Provide the [x, y] coordinate of the cell's center where the given text is located.  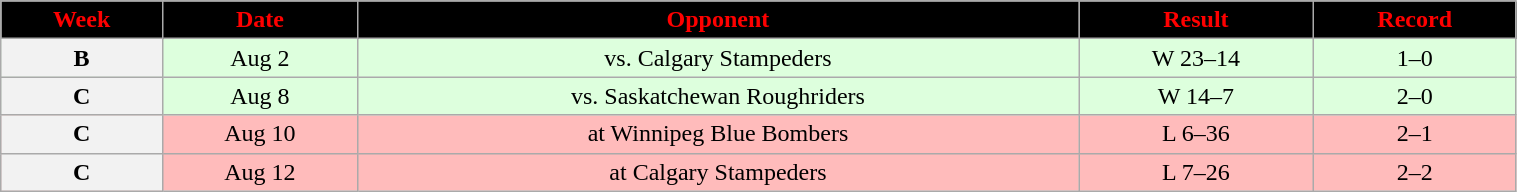
W 23–14 [1196, 58]
B [82, 58]
Record [1414, 20]
vs. Calgary Stampeders [718, 58]
2–0 [1414, 96]
Date [260, 20]
L 6–36 [1196, 134]
W 14–7 [1196, 96]
Week [82, 20]
vs. Saskatchewan Roughriders [718, 96]
Opponent [718, 20]
1–0 [1414, 58]
2–2 [1414, 172]
Aug 2 [260, 58]
Aug 12 [260, 172]
Aug 10 [260, 134]
at Winnipeg Blue Bombers [718, 134]
Aug 8 [260, 96]
2–1 [1414, 134]
L 7–26 [1196, 172]
Result [1196, 20]
at Calgary Stampeders [718, 172]
